Pinpoint the cell where the given text exists, returning its (X, Y) midpoint coordinate. 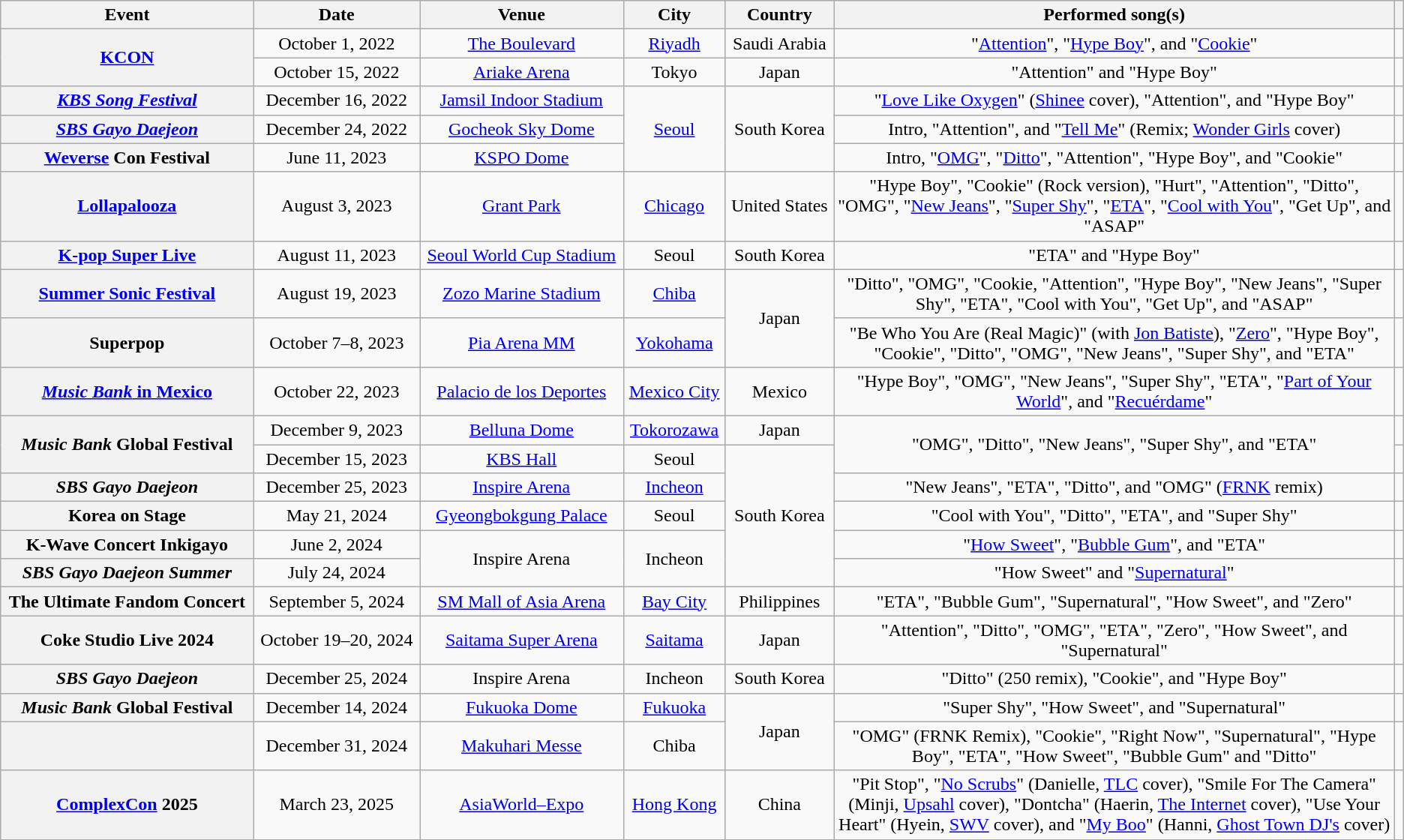
December 9, 2023 (337, 430)
Venue (522, 15)
ComplexCon 2025 (127, 805)
"How Sweet", "Bubble Gum", and "ETA" (1114, 544)
December 31, 2024 (337, 745)
"New Jeans", "ETA", "Ditto", and "OMG" (FRNK remix) (1114, 487)
Zozo Marine Stadium (522, 294)
July 24, 2024 (337, 573)
The Boulevard (522, 43)
October 19–20, 2024 (337, 640)
August 3, 2023 (337, 206)
Saitama Super Arena (522, 640)
"Attention" and "Hype Boy" (1114, 72)
September 5, 2024 (337, 601)
Tokyo (674, 72)
Palacio de los Deportes (522, 391)
December 14, 2024 (337, 707)
"Hype Boy", "OMG", "New Jeans", "Super Shy", "ETA", "Part of Your World", and "Recuérdame" (1114, 391)
Music Bank in Mexico (127, 391)
June 2, 2024 (337, 544)
"Hype Boy", "Cookie" (Rock version), "Hurt", "Attention", "Ditto", "OMG", "New Jeans", "Super Shy", "ETA", "Cool with You", "Get Up", and "ASAP" (1114, 206)
Mexico (779, 391)
"Cool with You", "Ditto", "ETA", and "Super Shy" (1114, 516)
Superpop (127, 342)
December 25, 2023 (337, 487)
"ETA", "Bubble Gum", "Supernatural", "How Sweet", and "Zero" (1114, 601)
"Be Who You Are (Real Magic)" (with Jon Batiste), "Zero", "Hype Boy", "Cookie", "Ditto", "OMG", "New Jeans", "Super Shy", and "ETA" (1114, 342)
Coke Studio Live 2024 (127, 640)
"Ditto", "OMG", "Cookie, "Attention", "Hype Boy", "New Jeans", "Super Shy", "ETA", "Cool with You", "Get Up", and "ASAP" (1114, 294)
AsiaWorld–Expo (522, 805)
Mexico City (674, 391)
Hong Kong (674, 805)
Bay City (674, 601)
"ETA" and "Hype Boy" (1114, 255)
Ariake Arena (522, 72)
December 16, 2022 (337, 100)
K-pop Super Live (127, 255)
Summer Sonic Festival (127, 294)
Gocheok Sky Dome (522, 129)
"OMG" (FRNK Remix), "Cookie", "Right Now", "Supernatural", "Hype Boy", "ETA", "How Sweet", "Bubble Gum" and "Ditto" (1114, 745)
Yokohama (674, 342)
Fukuoka Dome (522, 707)
May 21, 2024 (337, 516)
June 11, 2023 (337, 157)
December 24, 2022 (337, 129)
Philippines (779, 601)
October 1, 2022 (337, 43)
Belluna Dome (522, 430)
Makuhari Messe (522, 745)
Grant Park (522, 206)
Gyeongbokgung Palace (522, 516)
SM Mall of Asia Arena (522, 601)
Tokorozawa (674, 430)
China (779, 805)
"Ditto" (250 remix), "Cookie", and "Hype Boy" (1114, 679)
"How Sweet" and "Supernatural" (1114, 573)
"OMG", "Ditto", "New Jeans", "Super Shy", and "ETA" (1114, 444)
Country (779, 15)
Riyadh (674, 43)
Date (337, 15)
The Ultimate Fandom Concert (127, 601)
Performed song(s) (1114, 15)
KBS Hall (522, 458)
"Attention", "Ditto", "OMG", "ETA", "Zero", "How Sweet", and "Supernatural" (1114, 640)
March 23, 2025 (337, 805)
Jamsil Indoor Stadium (522, 100)
Saudi Arabia (779, 43)
"Attention", "Hype Boy", and "Cookie" (1114, 43)
KSPO Dome (522, 157)
KCON (127, 58)
Intro, "OMG", "Ditto", "Attention", "Hype Boy", and "Cookie" (1114, 157)
K-Wave Concert Inkigayo (127, 544)
Fukuoka (674, 707)
October 15, 2022 (337, 72)
October 7–8, 2023 (337, 342)
Intro, "Attention", and "Tell Me" (Remix; Wonder Girls cover) (1114, 129)
Seoul World Cup Stadium (522, 255)
Pia Arena MM (522, 342)
Korea on Stage (127, 516)
Event (127, 15)
United States (779, 206)
Weverse Con Festival (127, 157)
City (674, 15)
"Super Shy", "How Sweet", and "Supernatural" (1114, 707)
Lollapalooza (127, 206)
August 19, 2023 (337, 294)
December 25, 2024 (337, 679)
December 15, 2023 (337, 458)
Saitama (674, 640)
KBS Song Festival (127, 100)
"Love Like Oxygen" (Shinee cover), "Attention", and "Hype Boy" (1114, 100)
October 22, 2023 (337, 391)
Chicago (674, 206)
SBS Gayo Daejeon Summer (127, 573)
August 11, 2023 (337, 255)
